Return (X, Y) of the center of cell containing provided text 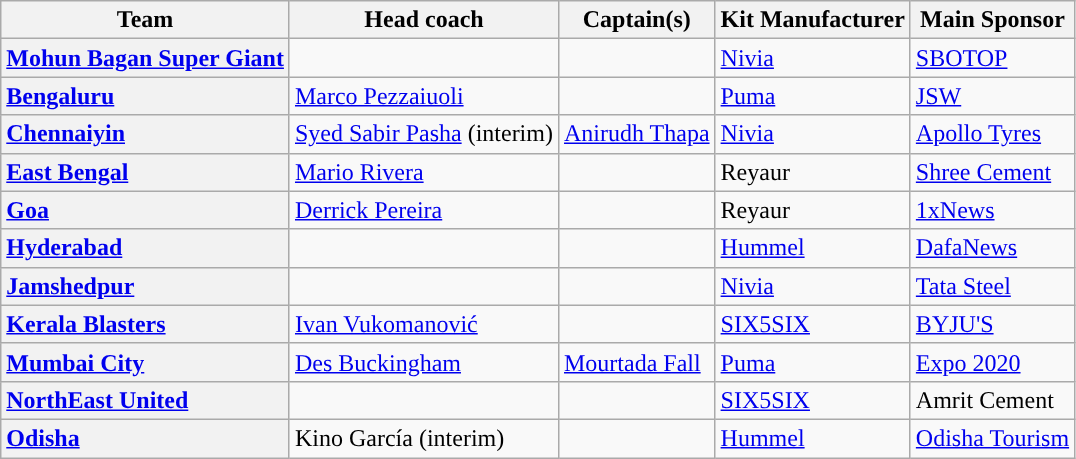
Kerala Blasters (146, 324)
DafaNews (992, 248)
BYJU'S (992, 324)
Captain(s) (636, 20)
Mourtada Fall (636, 362)
JSW (992, 96)
Head coach (424, 20)
Expo 2020 (992, 362)
Des Buckingham (424, 362)
Team (146, 20)
Mohun Bagan Super Giant (146, 58)
Shree Cement (992, 172)
Mumbai City (146, 362)
Mario Rivera (424, 172)
1xNews (992, 210)
Hyderabad (146, 248)
Anirudh Thapa (636, 134)
NorthEast United (146, 400)
Amrit Cement (992, 400)
Goa (146, 210)
Odisha (146, 438)
Odisha Tourism (992, 438)
Jamshedpur (146, 286)
East Bengal (146, 172)
Kit Manufacturer (812, 20)
Tata Steel (992, 286)
Apollo Tyres (992, 134)
Ivan Vukomanović (424, 324)
Main Sponsor (992, 20)
Syed Sabir Pasha (interim) (424, 134)
SBOTOP (992, 58)
Bengaluru (146, 96)
Marco Pezzaiuoli (424, 96)
Kino García (interim) (424, 438)
Chennaiyin (146, 134)
Derrick Pereira (424, 210)
